Extract the [X, Y] coordinate from the center of the cell holding the provided text.  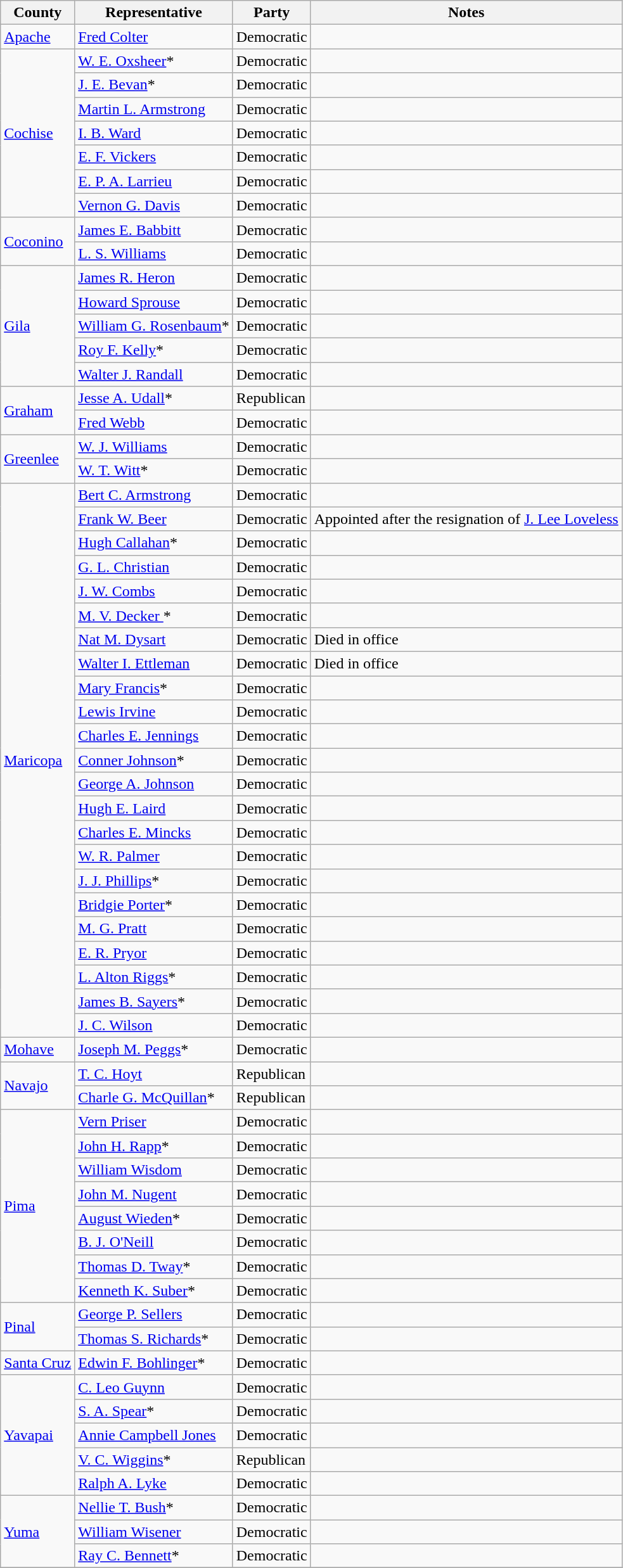
Bert C. Armstrong [153, 495]
Party [271, 13]
Joseph M. Peggs* [153, 1049]
Charles E. Jennings [153, 736]
I. B. Ward [153, 133]
Nellie T. Bush* [153, 1508]
Coconino [38, 241]
M. G. Pratt [153, 929]
Appointed after the resignation of J. Lee Loveless [466, 519]
S. A. Spear* [153, 1411]
Ray C. Bennett* [153, 1556]
Charle G. McQuillan* [153, 1098]
Walter I. Ettleman [153, 663]
E. P. A. Larrieu [153, 181]
Hugh E. Laird [153, 808]
W. J. Williams [153, 447]
J. W. Combs [153, 591]
J. E. Bevan* [153, 85]
Navajo [38, 1086]
L. S. Williams [153, 253]
William Wisdom [153, 1170]
L. Alton Riggs* [153, 977]
Martin L. Armstrong [153, 109]
Thomas D. Tway* [153, 1266]
Representative [153, 13]
Fred Webb [153, 423]
Cochise [38, 133]
Greenlee [38, 459]
James E. Babbitt [153, 229]
Jesse A. Udall* [153, 398]
Graham [38, 411]
John M. Nugent [153, 1194]
E. R. Pryor [153, 953]
Ralph A. Lyke [153, 1484]
Thomas S. Richards* [153, 1339]
Mohave [38, 1049]
J. J. Phillips* [153, 881]
William G. Rosenbaum* [153, 326]
County [38, 13]
Maricopa [38, 760]
George P. Sellers [153, 1315]
Howard Sprouse [153, 302]
John H. Rapp* [153, 1146]
George A. Johnson [153, 784]
Walter J. Randall [153, 374]
James B. Sayers* [153, 1001]
Charles E. Mincks [153, 832]
Nat M. Dysart [153, 639]
Pima [38, 1206]
Mary Francis* [153, 687]
Kenneth K. Suber* [153, 1291]
W. R. Palmer [153, 857]
C. Leo Guynn [153, 1387]
W. T. Witt* [153, 471]
Pinal [38, 1327]
Hugh Callahan* [153, 543]
J. C. Wilson [153, 1025]
M. V. Decker * [153, 615]
Annie Campbell Jones [153, 1435]
Bridgie Porter* [153, 905]
Vern Priser [153, 1122]
B. J. O'Neill [153, 1242]
Apache [38, 37]
August Wieden* [153, 1218]
James R. Heron [153, 277]
Notes [466, 13]
W. E. Oxsheer* [153, 61]
Yuma [38, 1532]
Lewis Irvine [153, 712]
Edwin F. Bohlinger* [153, 1363]
Conner Johnson* [153, 760]
E. F. Vickers [153, 157]
Santa Cruz [38, 1363]
V. C. Wiggins* [153, 1459]
G. L. Christian [153, 567]
Yavapai [38, 1435]
T. C. Hoyt [153, 1074]
Frank W. Beer [153, 519]
William Wisener [153, 1532]
Roy F. Kelly* [153, 350]
Fred Colter [153, 37]
Vernon G. Davis [153, 205]
Gila [38, 326]
